Provide the [X, Y] coordinate of the cell's center where the given text is located.  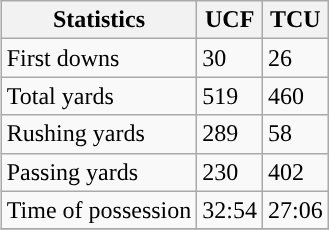
402 [296, 172]
TCU [296, 20]
230 [230, 172]
UCF [230, 20]
Statistics [99, 20]
First downs [99, 58]
460 [296, 96]
Time of possession [99, 210]
289 [230, 134]
Total yards [99, 96]
32:54 [230, 210]
Passing yards [99, 172]
27:06 [296, 210]
58 [296, 134]
26 [296, 58]
30 [230, 58]
519 [230, 96]
Rushing yards [99, 134]
